Extract the [X, Y] coordinate from the center of the cell holding the provided text.  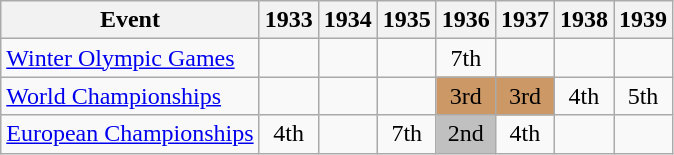
5th [644, 96]
2nd [466, 134]
1935 [406, 20]
European Championships [130, 134]
1939 [644, 20]
1933 [288, 20]
1934 [348, 20]
Winter Olympic Games [130, 58]
1936 [466, 20]
1937 [524, 20]
1938 [584, 20]
World Championships [130, 96]
Event [130, 20]
